Find where the given text appears and provide that cell's center as (x, y) coordinate. 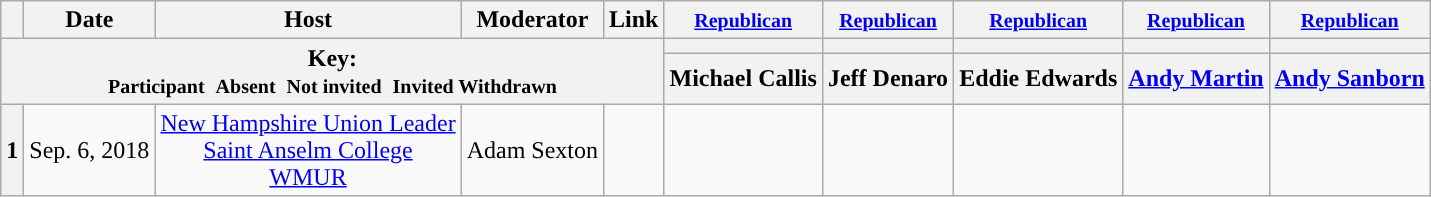
Andy Sanborn (1350, 78)
Andy Martin (1196, 78)
Moderator (532, 20)
1 (12, 150)
Key: Participant Absent Not invited Invited Withdrawn (332, 72)
Date (90, 20)
Sep. 6, 2018 (90, 150)
Adam Sexton (532, 150)
Host (308, 20)
Jeff Denaro (888, 78)
Eddie Edwards (1038, 78)
Link (634, 20)
Michael Callis (743, 78)
New Hampshire Union LeaderSaint Anselm CollegeWMUR (308, 150)
